Detect which cell encompasses the target text, then output its (x, y) center coordinate. 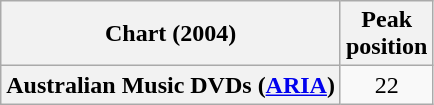
Peakposition (386, 34)
Chart (2004) (171, 34)
Australian Music DVDs (ARIA) (171, 85)
22 (386, 85)
